Pinpoint the cell where the given text exists, returning its [X, Y] midpoint coordinate. 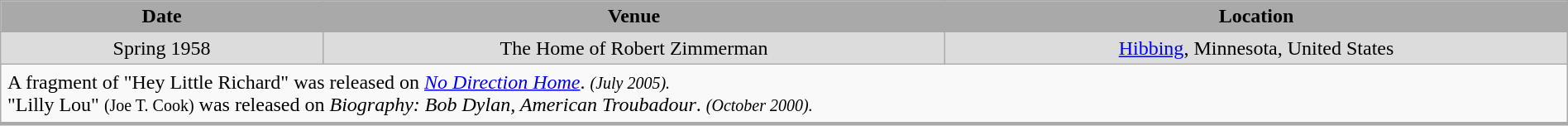
Date [162, 17]
Location [1256, 17]
Hibbing, Minnesota, United States [1256, 48]
Venue [633, 17]
Spring 1958 [162, 48]
The Home of Robert Zimmerman [633, 48]
